Detect which cell encompasses the target text, then output its (x, y) center coordinate. 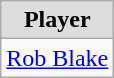
Player (58, 20)
Rob Blake (58, 58)
